Search for the cell housing the specified text and yield its [x, y] center coordinate. 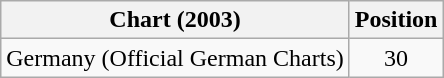
30 [396, 58]
Position [396, 20]
Chart (2003) [175, 20]
Germany (Official German Charts) [175, 58]
